Search for the cell housing the specified text and yield its (X, Y) center coordinate. 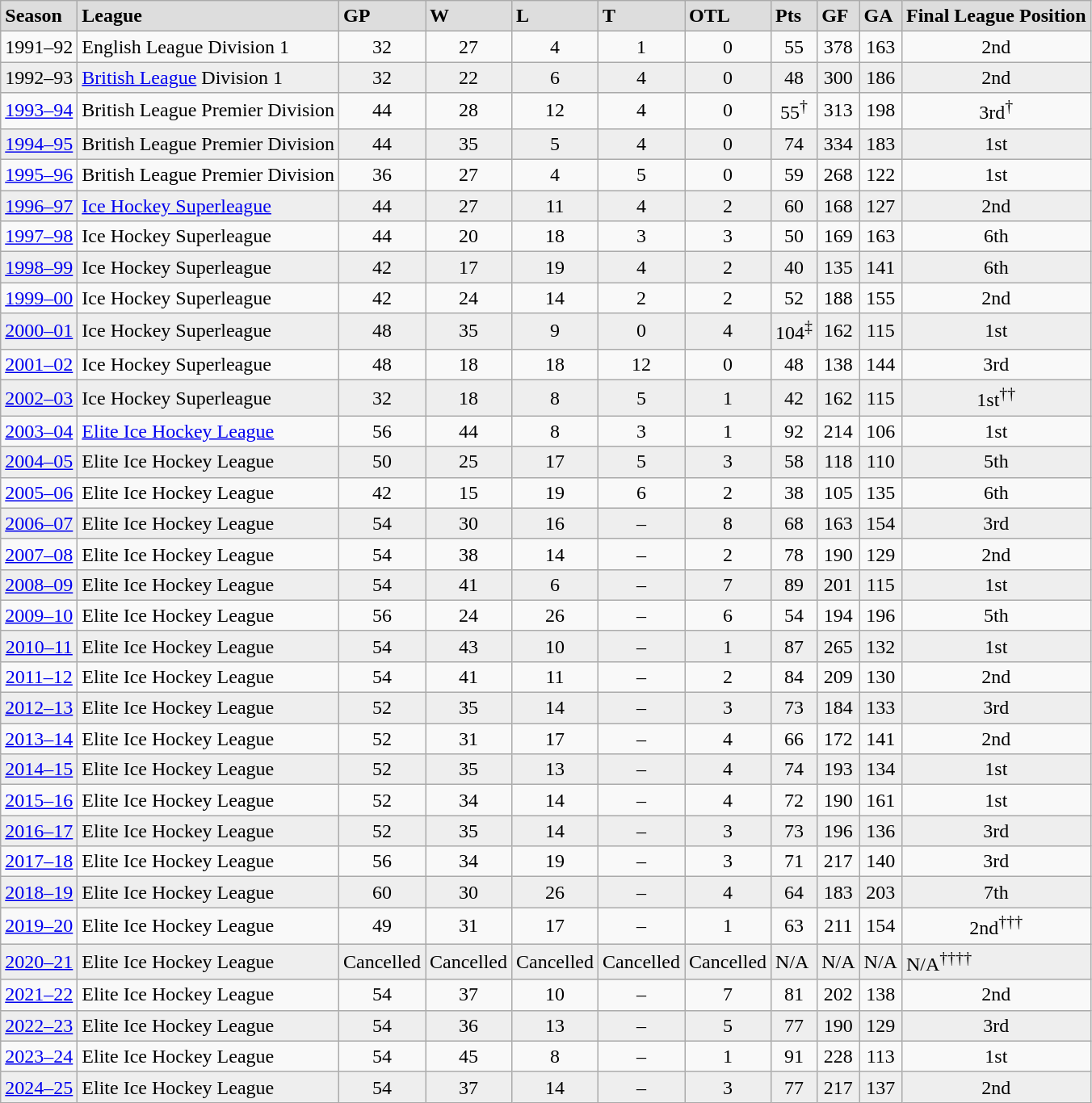
1992–93 (39, 78)
127 (880, 206)
40 (795, 267)
1st†† (996, 397)
133 (880, 708)
168 (838, 206)
1996–97 (39, 206)
2018–19 (39, 892)
188 (838, 298)
92 (795, 431)
134 (880, 770)
British League Division 1 (208, 78)
186 (880, 78)
72 (795, 800)
59 (795, 175)
2009–10 (39, 615)
172 (838, 739)
2000–01 (39, 331)
2004–05 (39, 462)
193 (838, 770)
161 (880, 800)
2013–14 (39, 739)
Season (39, 16)
87 (795, 646)
2006–07 (39, 523)
2021–22 (39, 995)
20 (468, 237)
2011–12 (39, 677)
1998–99 (39, 267)
132 (880, 646)
L (556, 16)
2001–02 (39, 364)
202 (838, 995)
2022–23 (39, 1025)
OTL (729, 16)
104‡ (795, 331)
84 (795, 677)
155 (880, 298)
Final League Position (996, 16)
League (208, 16)
N/A†††† (996, 963)
58 (795, 462)
137 (880, 1087)
16 (556, 523)
2016–17 (39, 831)
268 (838, 175)
105 (838, 493)
T (641, 16)
334 (838, 144)
W (468, 16)
43 (468, 646)
68 (795, 523)
1993–94 (39, 111)
2020–21 (39, 963)
300 (838, 78)
25 (468, 462)
228 (838, 1056)
64 (795, 892)
2007–08 (39, 554)
2005–06 (39, 493)
15 (468, 493)
GA (880, 16)
91 (795, 1056)
2024–25 (39, 1087)
2003–04 (39, 431)
140 (880, 862)
203 (880, 892)
2008–09 (39, 585)
9 (556, 331)
Pts (795, 16)
184 (838, 708)
122 (880, 175)
81 (795, 995)
28 (468, 111)
2nd††† (996, 925)
198 (880, 111)
English League Division 1 (208, 47)
211 (838, 925)
66 (795, 739)
1991–92 (39, 47)
2014–15 (39, 770)
214 (838, 431)
1995–96 (39, 175)
1994–95 (39, 144)
144 (880, 364)
118 (838, 462)
1999–00 (39, 298)
1997–98 (39, 237)
106 (880, 431)
2019–20 (39, 925)
169 (838, 237)
78 (795, 554)
201 (838, 585)
22 (468, 78)
194 (838, 615)
378 (838, 47)
55 (795, 47)
113 (880, 1056)
2002–03 (39, 397)
136 (880, 831)
49 (381, 925)
89 (795, 585)
2023–24 (39, 1056)
45 (468, 1056)
265 (838, 646)
GP (381, 16)
313 (838, 111)
71 (795, 862)
GF (838, 16)
209 (838, 677)
2010–11 (39, 646)
2015–16 (39, 800)
55† (795, 111)
2017–18 (39, 862)
3rd† (996, 111)
7th (996, 892)
110 (880, 462)
2012–13 (39, 708)
130 (880, 677)
63 (795, 925)
